Provide the (x, y) coordinate of the cell's center where the given text is located.  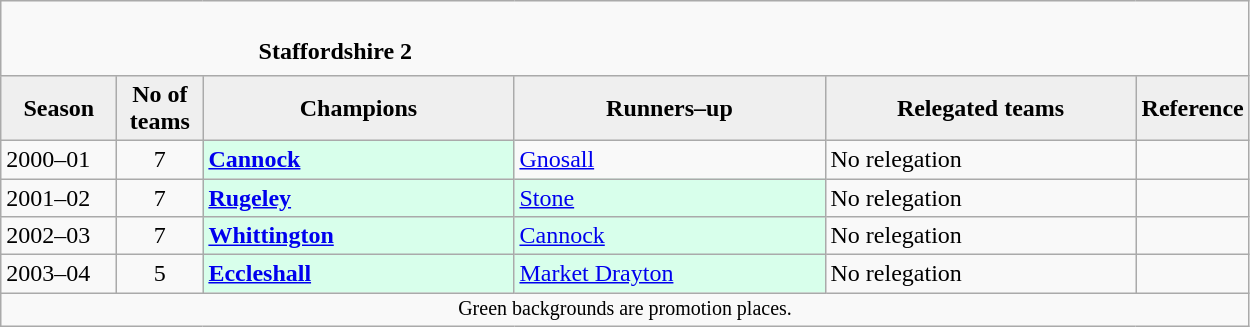
Reference (1192, 108)
No of teams (160, 108)
2002–03 (59, 236)
5 (160, 274)
Green backgrounds are promotion places. (626, 310)
2000–01 (59, 159)
Eccleshall (358, 274)
Runners–up (670, 108)
Season (59, 108)
Gnosall (670, 159)
Rugeley (358, 197)
2003–04 (59, 274)
Champions (358, 108)
Whittington (358, 236)
Relegated teams (980, 108)
2001–02 (59, 197)
Market Drayton (670, 274)
Stone (670, 197)
